Scan for the cell matching the given text and deliver its [X, Y] coordinate at center. 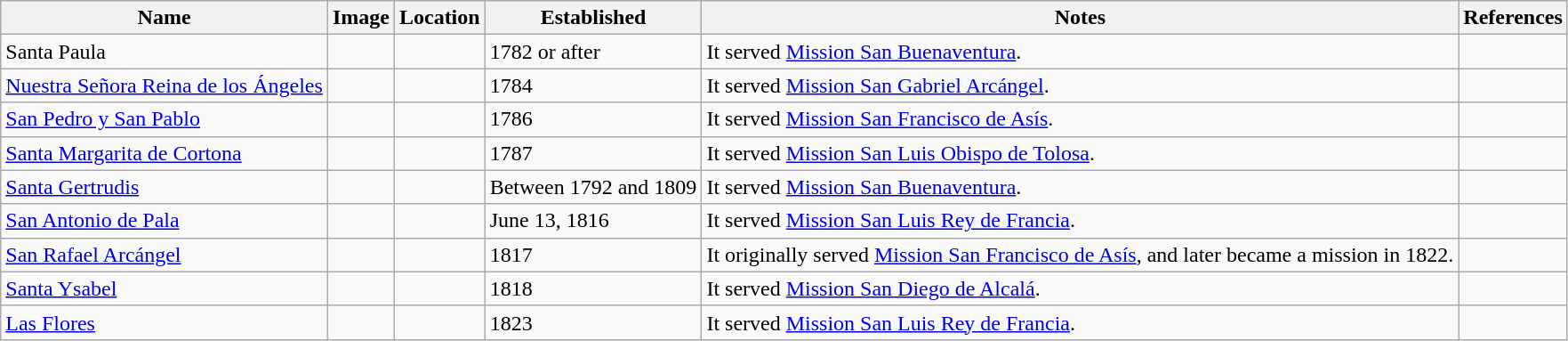
1784 [593, 85]
It served Mission San Diego de Alcalá. [1080, 288]
San Pedro y San Pablo [165, 119]
1787 [593, 153]
It served Mission San Gabriel Arcángel. [1080, 85]
1782 or after [593, 52]
Between 1792 and 1809 [593, 187]
1786 [593, 119]
San Antonio de Pala [165, 221]
San Rafael Arcángel [165, 255]
Name [165, 18]
Image [361, 18]
It originally served Mission San Francisco de Asís, and later became a mission in 1822. [1080, 255]
1818 [593, 288]
Location [439, 18]
Santa Gertrudis [165, 187]
Nuestra Señora Reina de los Ángeles [165, 85]
Santa Paula [165, 52]
June 13, 1816 [593, 221]
It served Mission San Francisco de Asís. [1080, 119]
Established [593, 18]
It served Mission San Luis Obispo de Tolosa. [1080, 153]
1817 [593, 255]
Notes [1080, 18]
Las Flores [165, 322]
1823 [593, 322]
References [1514, 18]
Santa Ysabel [165, 288]
Santa Margarita de Cortona [165, 153]
